Output the [x, y] coordinate of the center of the cell containing the given text.  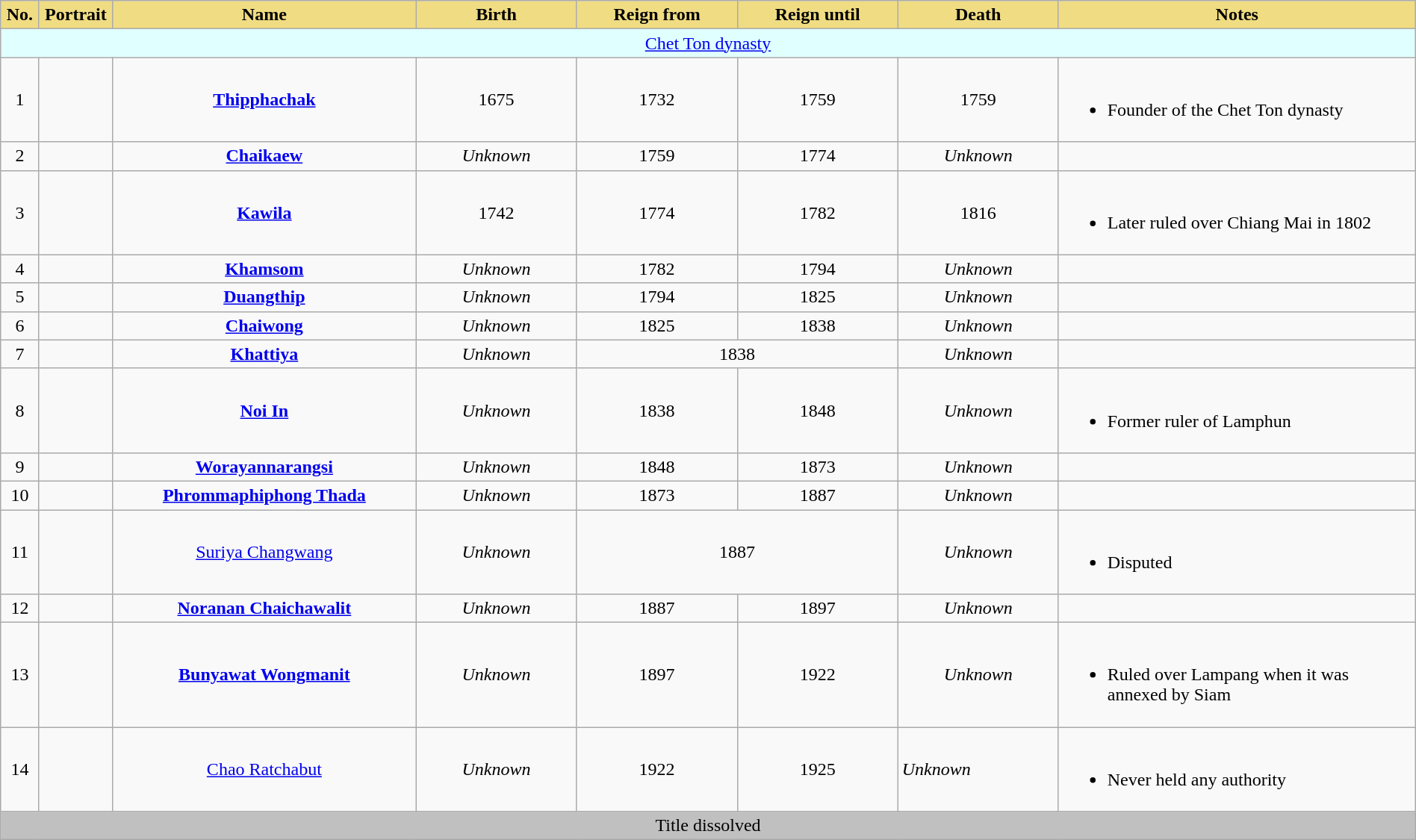
13 [19, 675]
Reign until [817, 15]
No. [19, 15]
4 [19, 269]
Notes [1237, 15]
Noi In [264, 411]
1925 [817, 769]
Khattiya [264, 354]
Portrait [76, 15]
10 [19, 495]
Thipphachak [264, 100]
5 [19, 297]
9 [19, 467]
Death [978, 15]
Phrommaphiphong Thada [264, 495]
2 [19, 156]
Later ruled over Chiang Mai in 1802 [1237, 212]
1742 [496, 212]
Founder of the Chet Ton dynasty [1237, 100]
Chet Ton dynasty [708, 43]
Former ruler of Lamphun [1237, 411]
Ruled over Lampang when it was annexed by Siam [1237, 675]
1732 [657, 100]
Kawila [264, 212]
8 [19, 411]
Duangthip [264, 297]
Suriya Changwang [264, 551]
14 [19, 769]
Reign from [657, 15]
Chaiwong [264, 326]
Title dissolved [708, 826]
1816 [978, 212]
Chao Ratchabut [264, 769]
11 [19, 551]
Name [264, 15]
7 [19, 354]
Never held any authority [1237, 769]
Chaikaew [264, 156]
Disputed [1237, 551]
Worayannarangsi [264, 467]
Khamsom [264, 269]
1 [19, 100]
3 [19, 212]
Noranan Chaichawalit [264, 609]
Birth [496, 15]
Bunyawat Wongmanit [264, 675]
12 [19, 609]
1675 [496, 100]
6 [19, 326]
